For the text-containing cell, return its midpoint in (x, y) coordinate format. 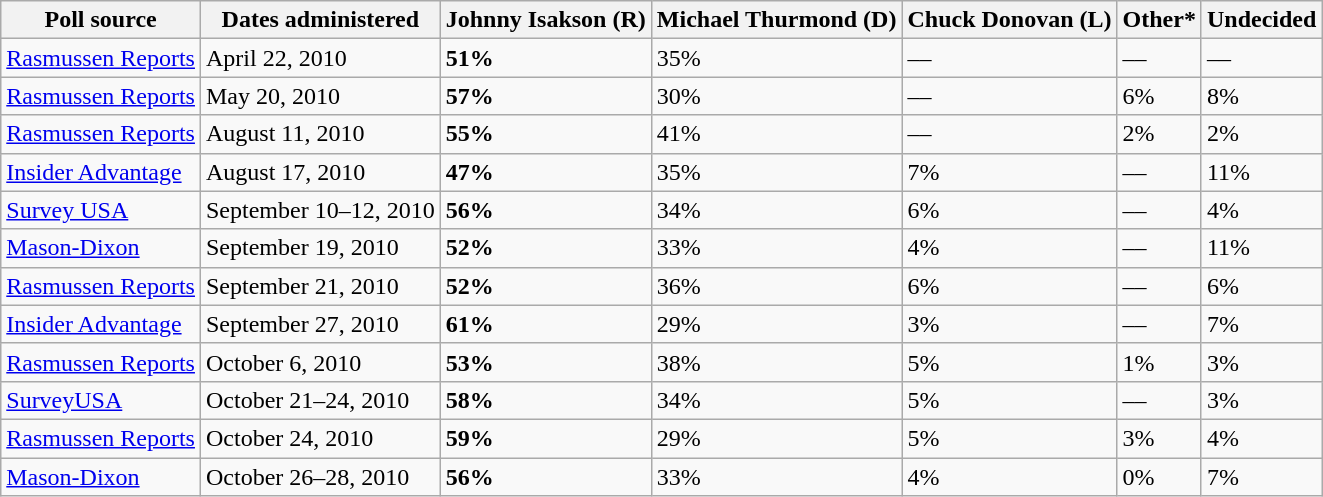
Survey USA (101, 210)
September 19, 2010 (320, 248)
Chuck Donovan (L) (1010, 20)
Other* (1159, 20)
October 26–28, 2010 (320, 477)
41% (776, 134)
59% (546, 438)
September 21, 2010 (320, 286)
8% (1261, 96)
August 11, 2010 (320, 134)
53% (546, 362)
SurveyUSA (101, 400)
36% (776, 286)
57% (546, 96)
April 22, 2010 (320, 58)
September 27, 2010 (320, 324)
1% (1159, 362)
Johnny Isakson (R) (546, 20)
51% (546, 58)
September 10–12, 2010 (320, 210)
0% (1159, 477)
Michael Thurmond (D) (776, 20)
October 24, 2010 (320, 438)
October 21–24, 2010 (320, 400)
47% (546, 172)
October 6, 2010 (320, 362)
58% (546, 400)
30% (776, 96)
August 17, 2010 (320, 172)
Undecided (1261, 20)
61% (546, 324)
May 20, 2010 (320, 96)
Dates administered (320, 20)
38% (776, 362)
Poll source (101, 20)
55% (546, 134)
